Return the [X, Y] coordinate for the center point of the cell that contains the specified text.  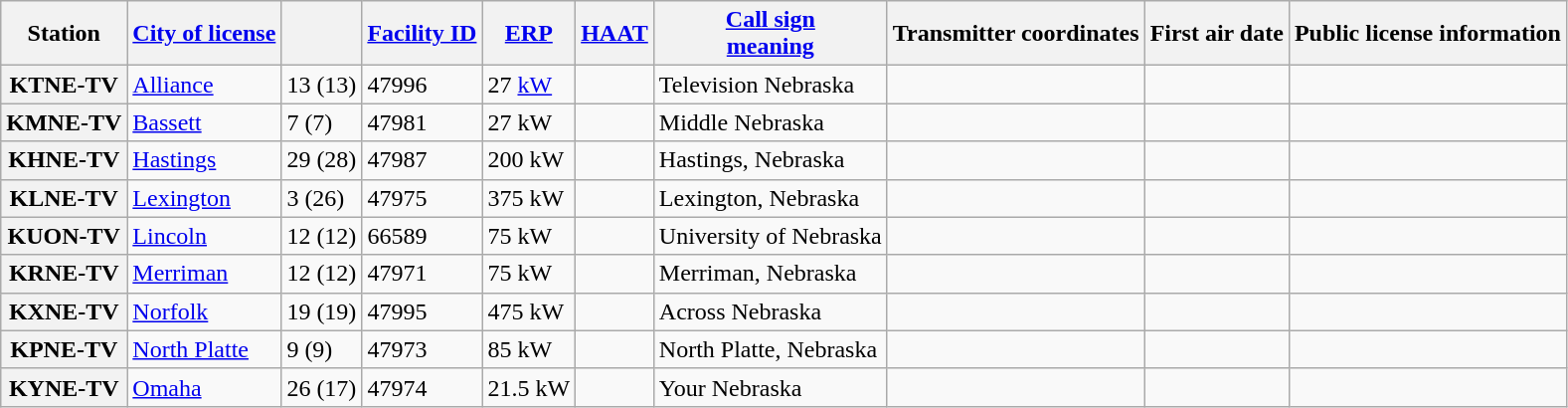
KUON-TV [64, 236]
Across Nebraska [770, 311]
21.5 kW [529, 387]
13 (13) [322, 85]
Norfolk [205, 311]
Lexington, Nebraska [770, 198]
Merriman, Nebraska [770, 274]
375 kW [529, 198]
Call signmeaning [770, 34]
Middle Nebraska [770, 122]
47996 [422, 85]
Bassett [205, 122]
Alliance [205, 85]
29 (28) [322, 160]
KTNE-TV [64, 85]
26 (17) [322, 387]
Transmitter coordinates [1016, 34]
KYNE-TV [64, 387]
47995 [422, 311]
3 (26) [322, 198]
47987 [422, 160]
Lincoln [205, 236]
7 (7) [322, 122]
City of license [205, 34]
North Platte [205, 349]
47974 [422, 387]
KPNE-TV [64, 349]
85 kW [529, 349]
Merriman [205, 274]
Station [64, 34]
University of Nebraska [770, 236]
19 (19) [322, 311]
66589 [422, 236]
KRNE-TV [64, 274]
KXNE-TV [64, 311]
KMNE-TV [64, 122]
Omaha [205, 387]
47973 [422, 349]
KLNE-TV [64, 198]
Hastings, Nebraska [770, 160]
475 kW [529, 311]
47975 [422, 198]
Public license information [1428, 34]
Facility ID [422, 34]
200 kW [529, 160]
First air date [1217, 34]
Lexington [205, 198]
Your Nebraska [770, 387]
KHNE-TV [64, 160]
47971 [422, 274]
Hastings [205, 160]
9 (9) [322, 349]
North Platte, Nebraska [770, 349]
ERP [529, 34]
Television Nebraska [770, 85]
HAAT [614, 34]
47981 [422, 122]
